Return the (x, y) coordinate for the center point of the cell that contains the specified text.  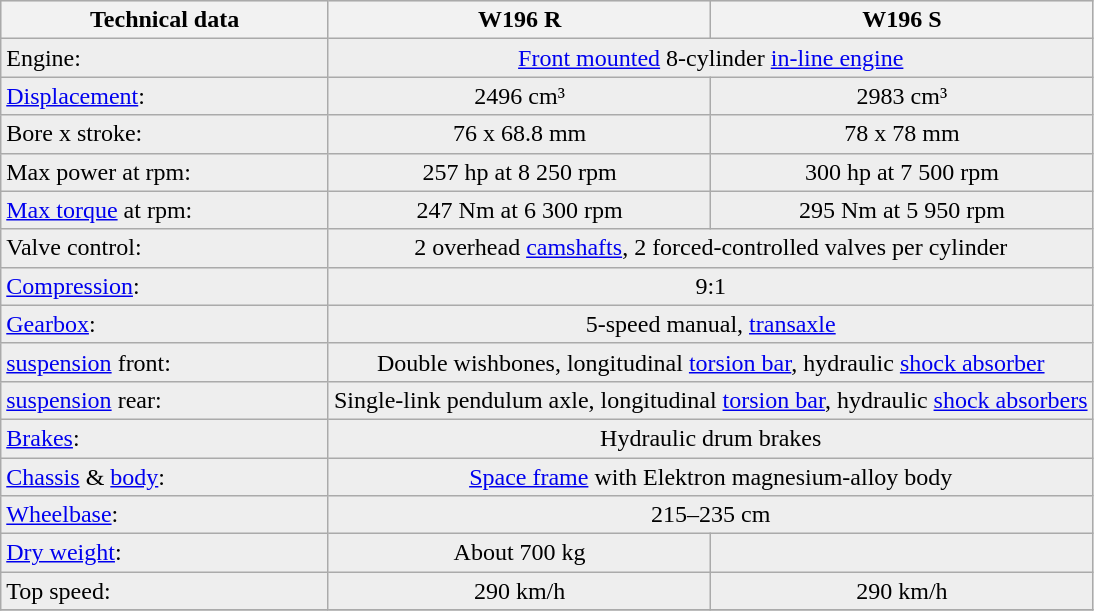
About 700 kg (519, 553)
295 Nm at 5 950 rpm (902, 210)
9:1 (710, 286)
Technical data (165, 20)
W196 S (902, 20)
78 x 78 mm (902, 134)
300 hp at 7 500 rpm (902, 172)
Top speed: (165, 591)
Dry weight: (165, 553)
257 hp at 8 250 rpm (519, 172)
5-speed manual, transaxle (710, 324)
Hydraulic drum brakes (710, 438)
Compression: (165, 286)
W196 R (519, 20)
2 overhead camshafts, 2 forced-controlled valves per cylinder (710, 248)
Valve control: (165, 248)
Space frame with Elektron magnesium-alloy body (710, 477)
Front mounted 8-cylinder in-line engine (710, 58)
247 Nm at 6 300 rpm (519, 210)
Wheelbase: (165, 515)
suspension front: (165, 362)
Max torque at rpm: (165, 210)
Bore x stroke: (165, 134)
2496 cm³ (519, 96)
Double wishbones, longitudinal torsion bar, hydraulic shock absorber (710, 362)
Brakes: (165, 438)
Gearbox: (165, 324)
76 x 68.8 mm (519, 134)
Displacement: (165, 96)
suspension rear: (165, 400)
Max power at rpm: (165, 172)
Chassis & body: (165, 477)
2983 cm³ (902, 96)
Engine: (165, 58)
Single-link pendulum axle, longitudinal torsion bar, hydraulic shock absorbers (710, 400)
215–235 cm (710, 515)
